Pinpoint the cell where the given text exists, returning its [x, y] midpoint coordinate. 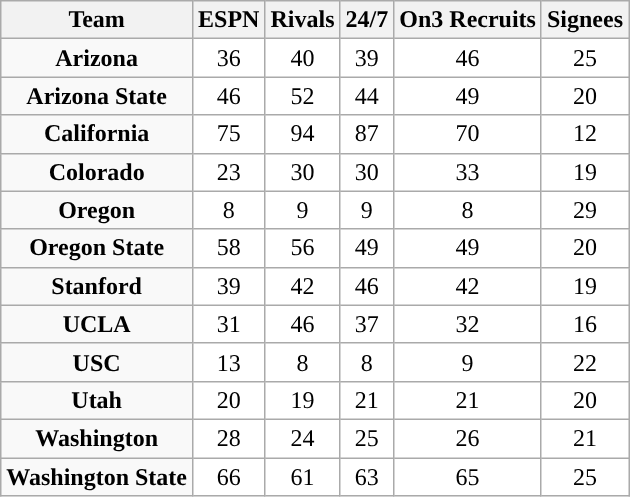
12 [584, 134]
37 [367, 324]
31 [229, 324]
Washington State [97, 477]
58 [229, 248]
Colorado [97, 172]
61 [302, 477]
33 [468, 172]
26 [468, 438]
28 [229, 438]
Rivals [302, 20]
24 [302, 438]
Stanford [97, 286]
Oregon State [97, 248]
65 [468, 477]
On3 Recruits [468, 20]
Arizona State [97, 96]
ESPN [229, 20]
94 [302, 134]
Arizona [97, 58]
52 [302, 96]
Team [97, 20]
36 [229, 58]
16 [584, 324]
22 [584, 362]
24/7 [367, 20]
32 [468, 324]
Washington [97, 438]
63 [367, 477]
29 [584, 210]
13 [229, 362]
UCLA [97, 324]
23 [229, 172]
Signees [584, 20]
California [97, 134]
87 [367, 134]
40 [302, 58]
USC [97, 362]
44 [367, 96]
66 [229, 477]
Utah [97, 400]
75 [229, 134]
56 [302, 248]
Oregon [97, 210]
70 [468, 134]
